Return [x, y] of the center of cell containing provided text 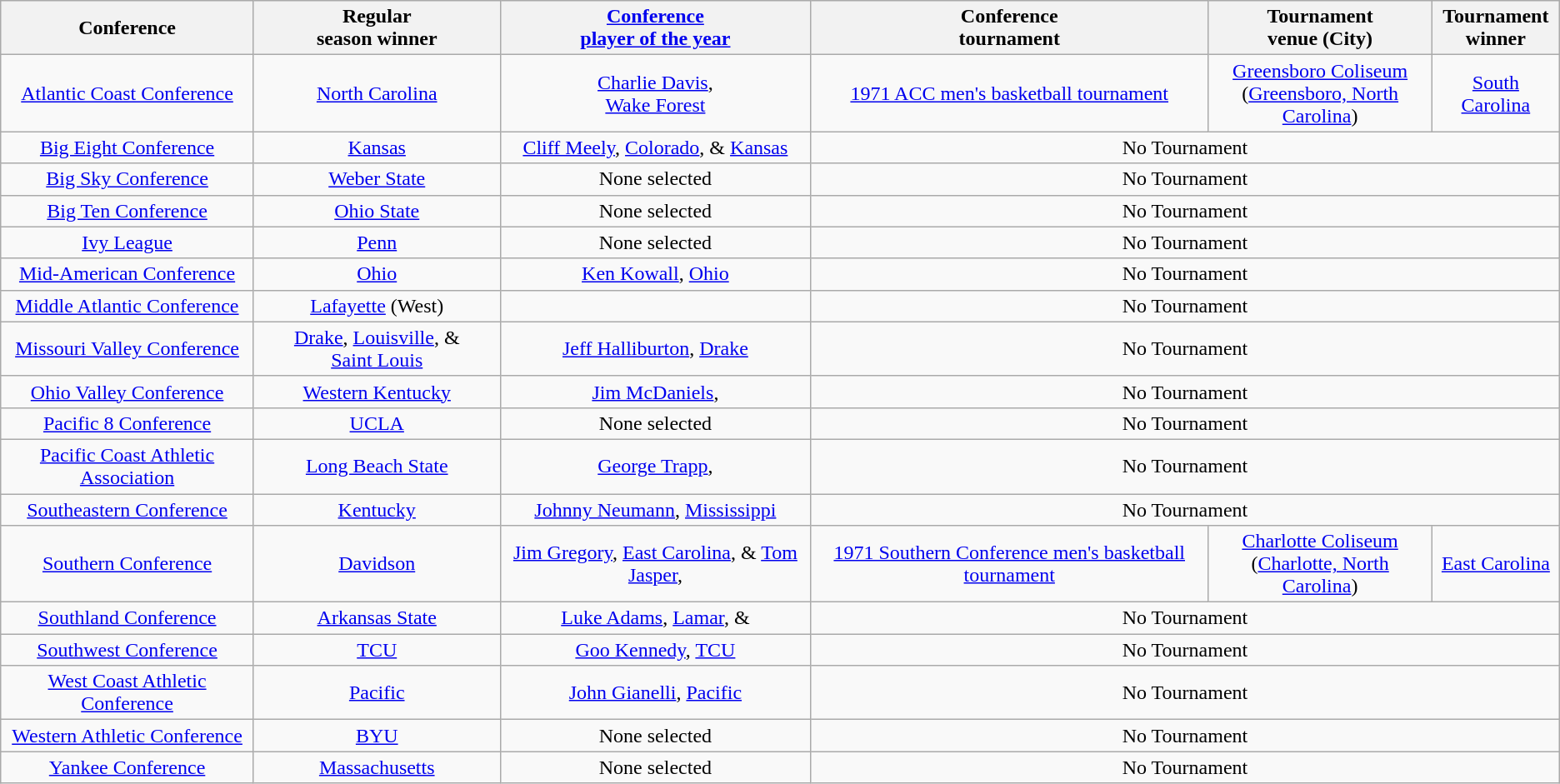
Jim Gregory, East Carolina, & Tom Jasper, [655, 564]
Cliff Meely, Colorado, & Kansas [655, 147]
Arkansas State [377, 618]
Yankee Conference [127, 767]
West Coast Athletic Conference [127, 693]
Middle Atlantic Conference [127, 306]
Southwest Conference [127, 650]
Massachusetts [377, 767]
Charlotte Coliseum(Charlotte, North Carolina) [1320, 564]
South Carolina [1495, 93]
Penn [377, 242]
Davidson [377, 564]
Big Sky Conference [127, 179]
1971 ACC men's basketball tournament [1010, 93]
Pacific Coast Athletic Association [127, 467]
John Gianelli, Pacific [655, 693]
East Carolina [1495, 564]
Ohio [377, 274]
Mid-American Conference [127, 274]
Jeff Halliburton, Drake [655, 348]
Southeastern Conference [127, 509]
Regular season winner [377, 28]
1971 Southern Conference men's basketball tournament [1010, 564]
Luke Adams, Lamar, & [655, 618]
Big Ten Conference [127, 211]
Kansas [377, 147]
North Carolina [377, 93]
Conference player of the year [655, 28]
Tournament winner [1495, 28]
Ohio State [377, 211]
TCU [377, 650]
Conference tournament [1010, 28]
Long Beach State [377, 467]
Southern Conference [127, 564]
Kentucky [377, 509]
Conference [127, 28]
Missouri Valley Conference [127, 348]
Pacific [377, 693]
Weber State [377, 179]
Drake, Louisville, & Saint Louis [377, 348]
Western Athletic Conference [127, 736]
Western Kentucky [377, 392]
Ken Kowall, Ohio [655, 274]
Ivy League [127, 242]
BYU [377, 736]
Pacific 8 Conference [127, 423]
Ohio Valley Conference [127, 392]
Goo Kennedy, TCU [655, 650]
UCLA [377, 423]
Charlie Davis,Wake Forest [655, 93]
Lafayette (West) [377, 306]
Johnny Neumann, Mississippi [655, 509]
Southland Conference [127, 618]
Big Eight Conference [127, 147]
Atlantic Coast Conference [127, 93]
George Trapp, [655, 467]
Greensboro Coliseum(Greensboro, North Carolina) [1320, 93]
Tournament venue (City) [1320, 28]
Jim McDaniels, [655, 392]
